Capture the cell that displays the provided text and extract its (X, Y) central coordinate. 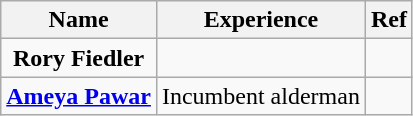
Experience (260, 20)
Incumbent alderman (260, 96)
Ameya Pawar (79, 96)
Name (79, 20)
Rory Fiedler (79, 58)
Ref (388, 20)
